Locate the cell with the specified text and output its (X, Y) center coordinate. 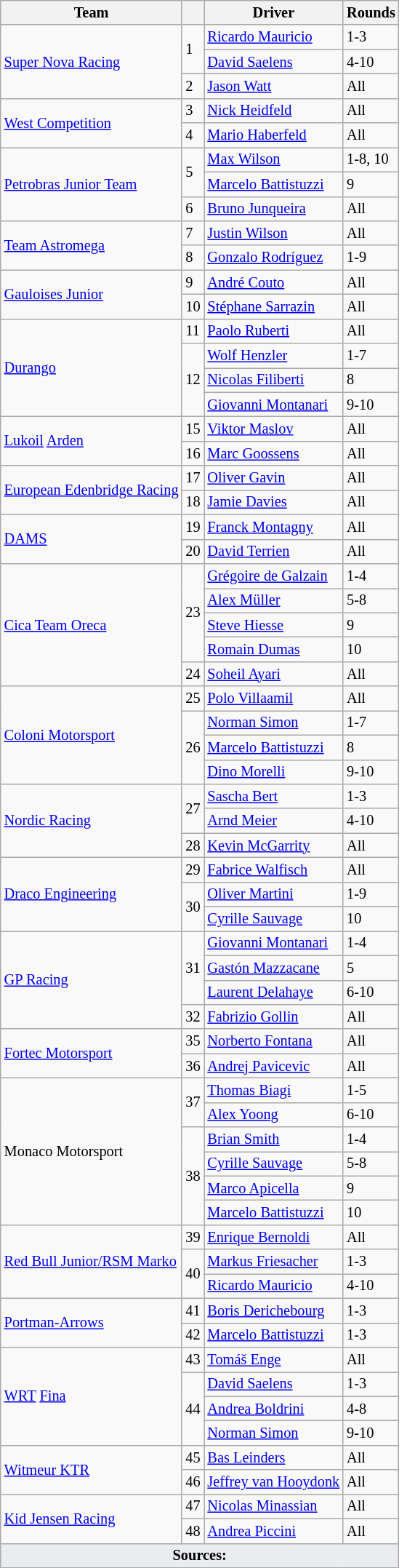
Nicolas Minassian (274, 1506)
27 (193, 808)
18 (193, 502)
3 (193, 111)
1-5 (371, 1090)
Arnd Meier (274, 821)
29 (193, 869)
David Terrien (274, 552)
28 (193, 845)
Fabrice Walfisch (274, 869)
Kevin McGarrity (274, 845)
46 (193, 1482)
48 (193, 1531)
24 (193, 674)
Red Bull Junior/RSM Marko (92, 1262)
Romain Dumas (274, 649)
Team (92, 12)
Kid Jensen Racing (92, 1518)
23 (193, 613)
11 (193, 331)
Fortec Motorsport (92, 1054)
40 (193, 1273)
Max Wilson (274, 159)
Nick Heidfeld (274, 111)
Dino Morelli (274, 772)
Stéphane Sarrazin (274, 306)
DAMS (92, 538)
2 (193, 86)
Fabrizio Gollin (274, 1016)
Draco Engineering (92, 894)
Grégoire de Galzain (274, 576)
Mario Haberfeld (274, 135)
20 (193, 552)
Oliver Martini (274, 894)
30 (193, 907)
Gauloises Junior (92, 294)
Team Astromega (92, 244)
19 (193, 527)
Wolf Henzler (274, 356)
Tomáš Enge (274, 1359)
Nordic Racing (92, 821)
WRT Fina (92, 1396)
32 (193, 1016)
Justin Wilson (274, 233)
Norberto Fontana (274, 1041)
45 (193, 1457)
1 (193, 49)
Andrea Boldrini (274, 1409)
Cica Team Oreca (92, 624)
Thomas Biagi (274, 1090)
4-8 (371, 1409)
7 (193, 233)
Durango (92, 368)
Oliver Gavin (274, 478)
Viktor Maslov (274, 429)
31 (193, 968)
17 (193, 478)
Enrique Bernoldi (274, 1237)
GP Racing (92, 979)
Brian Smith (274, 1139)
Jason Watt (274, 86)
Markus Friesacher (274, 1262)
36 (193, 1066)
European Edenbridge Racing (92, 490)
Alex Müller (274, 600)
Super Nova Racing (92, 61)
Laurent Delahaye (274, 992)
Franck Montagny (274, 527)
Alex Yoong (274, 1115)
35 (193, 1041)
47 (193, 1506)
Soheil Ayari (274, 674)
4 (193, 135)
Bruno Junqueira (274, 209)
West Competition (92, 122)
Andrej Pavicevic (274, 1066)
Coloni Motorsport (92, 735)
42 (193, 1335)
41 (193, 1310)
Boris Derichebourg (274, 1310)
1-8, 10 (371, 159)
15 (193, 429)
Monaco Motorsport (92, 1151)
Marc Goossens (274, 453)
37 (193, 1102)
44 (193, 1409)
Marco Apicella (274, 1188)
Polo Villaamil (274, 699)
Sascha Bert (274, 796)
Lukoil Arden (92, 441)
Nicolas Filiberti (274, 380)
Gastón Mazzacane (274, 968)
Gonzalo Rodríguez (274, 258)
Paolo Ruberti (274, 331)
43 (193, 1359)
Andrea Piccini (274, 1531)
Petrobras Junior Team (92, 183)
25 (193, 699)
Bas Leinders (274, 1457)
Jeffrey van Hooydonk (274, 1482)
39 (193, 1237)
Driver (274, 12)
Jamie Davies (274, 502)
16 (193, 453)
Portman-Arrows (92, 1323)
Witmeur KTR (92, 1470)
6 (193, 209)
Steve Hiesse (274, 625)
12 (193, 380)
André Couto (274, 282)
38 (193, 1176)
Sources: (200, 1556)
Rounds (371, 12)
26 (193, 747)
